Identify which cell holds the provided text, then report its (x, y) central coordinate. 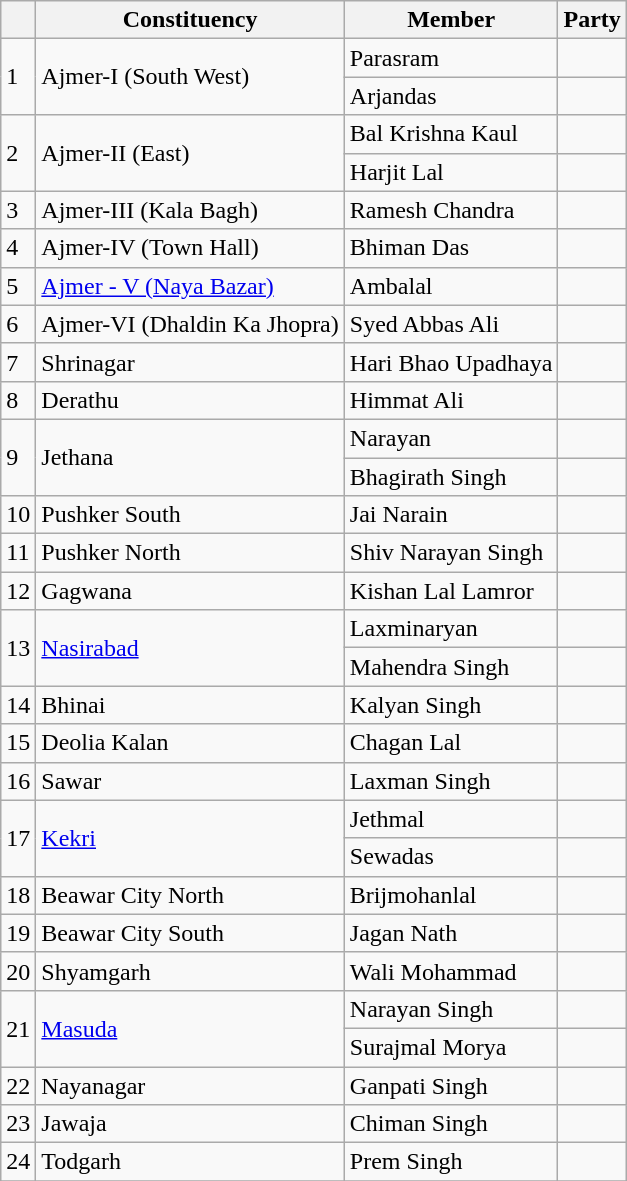
Masuda (190, 1028)
22 (18, 1085)
Prem Singh (451, 1162)
Member (451, 20)
5 (18, 286)
Narayan (451, 438)
Beawar City North (190, 895)
Jagan Nath (451, 933)
Syed Abbas Ali (451, 324)
Wali Mohammad (451, 971)
20 (18, 971)
10 (18, 515)
Shiv Narayan Singh (451, 553)
Kishan Lal Lamror (451, 591)
Shyamgarh (190, 971)
Kekri (190, 838)
Ajmer - V (Naya Bazar) (190, 286)
Laxminaryan (451, 629)
Nayanagar (190, 1085)
Ajmer-VI (Dhaldin Ka Jhopra) (190, 324)
Parasram (451, 58)
Harjit Lal (451, 172)
6 (18, 324)
1 (18, 77)
19 (18, 933)
Hari Bhao Upadhaya (451, 362)
3 (18, 210)
24 (18, 1162)
Laxman Singh (451, 781)
Bhiman Das (451, 248)
Ganpati Singh (451, 1085)
Ajmer-I (South West) (190, 77)
Brijmohanlal (451, 895)
Jai Narain (451, 515)
Gagwana (190, 591)
Deolia Kalan (190, 743)
Chiman Singh (451, 1124)
12 (18, 591)
Sewadas (451, 857)
Narayan Singh (451, 1009)
7 (18, 362)
Mahendra Singh (451, 667)
17 (18, 838)
Todgarh (190, 1162)
Party (592, 20)
Jethmal (451, 819)
16 (18, 781)
Bhagirath Singh (451, 477)
18 (18, 895)
Kalyan Singh (451, 705)
9 (18, 457)
11 (18, 553)
Jawaja (190, 1124)
Ajmer-II (East) (190, 153)
Ajmer-IV (Town Hall) (190, 248)
2 (18, 153)
Chagan Lal (451, 743)
14 (18, 705)
Shrinagar (190, 362)
Ajmer-III (Kala Bagh) (190, 210)
Pushker South (190, 515)
Arjandas (451, 96)
21 (18, 1028)
Ambalal (451, 286)
Ramesh Chandra (451, 210)
Beawar City South (190, 933)
Bhinai (190, 705)
15 (18, 743)
13 (18, 648)
4 (18, 248)
Jethana (190, 457)
Bal Krishna Kaul (451, 134)
23 (18, 1124)
Pushker North (190, 553)
Derathu (190, 400)
Constituency (190, 20)
Sawar (190, 781)
8 (18, 400)
Surajmal Morya (451, 1047)
Nasirabad (190, 648)
Himmat Ali (451, 400)
